Identify which cell holds the provided text, then report its (X, Y) central coordinate. 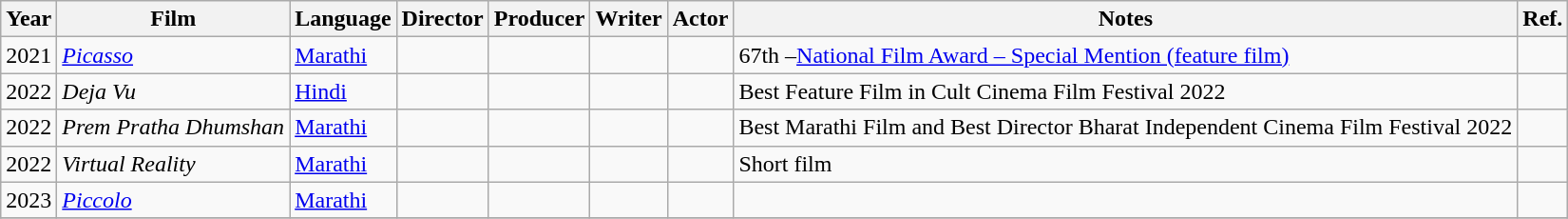
Best Feature Film in Cult Cinema Film Festival 2022 (1125, 91)
Film (173, 19)
Piccolo (173, 200)
Hindi (343, 91)
Ref. (1543, 19)
Virtual Reality (173, 164)
Director (443, 19)
Best Marathi Film and Best Director Bharat Independent Cinema Film Festival 2022 (1125, 128)
2023 (29, 200)
Prem Pratha Dhumshan (173, 128)
Deja Vu (173, 91)
Actor (700, 19)
2021 (29, 55)
67th –National Film Award – Special Mention (feature film) (1125, 55)
Year (29, 19)
Writer (629, 19)
Producer (540, 19)
Language (343, 19)
Notes (1125, 19)
Short film (1125, 164)
Picasso (173, 55)
